Extract the [x, y] coordinate from the center of the cell holding the provided text.  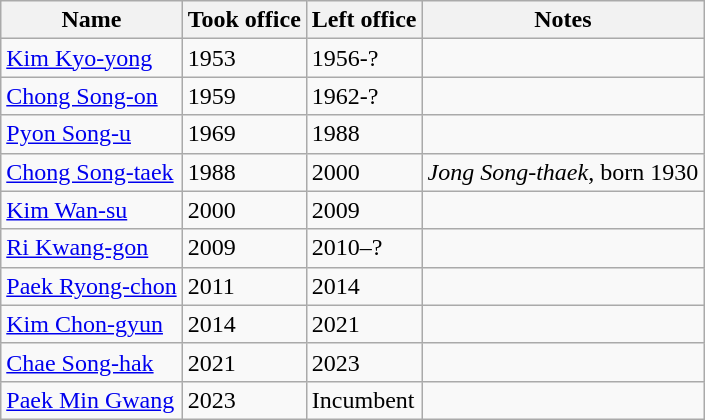
Took office [244, 20]
2011 [244, 286]
Name [92, 20]
Left office [364, 20]
Kim Wan-su [92, 210]
Kim Chon-gyun [92, 324]
Paek Min Gwang [92, 400]
1969 [244, 134]
1953 [244, 58]
1959 [244, 96]
Chong Song-taek [92, 172]
Incumbent [364, 400]
1962-? [364, 96]
Notes [563, 20]
Chong Song-on [92, 96]
Kim Kyo-yong [92, 58]
Paek Ryong-chon [92, 286]
2010–? [364, 248]
Pyon Song-u [92, 134]
Ri Kwang-gon [92, 248]
Jong Song-thaek, born 1930 [563, 172]
1956-? [364, 58]
Chae Song-hak [92, 362]
